Return (x, y) of the center of cell containing provided text 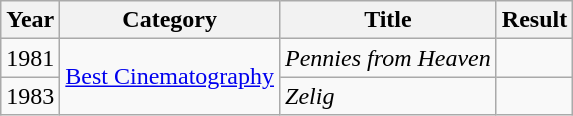
Best Cinematography (170, 77)
1983 (30, 96)
Zelig (388, 96)
Result (534, 20)
Title (388, 20)
Category (170, 20)
Pennies from Heaven (388, 58)
Year (30, 20)
1981 (30, 58)
